Search for the cell housing the specified text and yield its (X, Y) center coordinate. 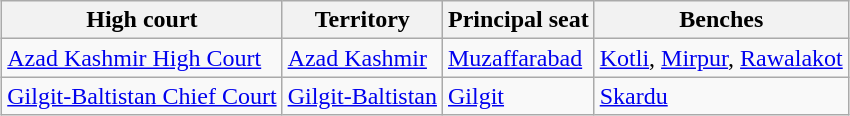
Principal seat (518, 20)
Benches (721, 20)
Muzaffarabad (518, 58)
Azad Kashmir (362, 58)
Kotli, Mirpur, Rawalakot (721, 58)
Gilgit-Baltistan Chief Court (142, 96)
Azad Kashmir High Court (142, 58)
Gilgit (518, 96)
Skardu (721, 96)
High court (142, 20)
Territory (362, 20)
Gilgit-Baltistan (362, 96)
